Determine the (x, y) coordinate at the center of the cell enclosing the given text.  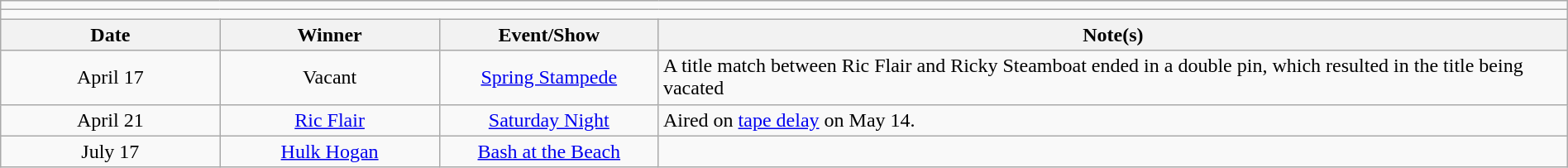
Spring Stampede (549, 78)
July 17 (111, 151)
Aired on tape delay on May 14. (1113, 120)
Vacant (329, 78)
Saturday Night (549, 120)
April 21 (111, 120)
Bash at the Beach (549, 151)
April 17 (111, 78)
A title match between Ric Flair and Ricky Steamboat ended in a double pin, which resulted in the title being vacated (1113, 78)
Note(s) (1113, 35)
Date (111, 35)
Hulk Hogan (329, 151)
Winner (329, 35)
Ric Flair (329, 120)
Event/Show (549, 35)
